Find where the given text appears and provide that cell's center as [X, Y] coordinate. 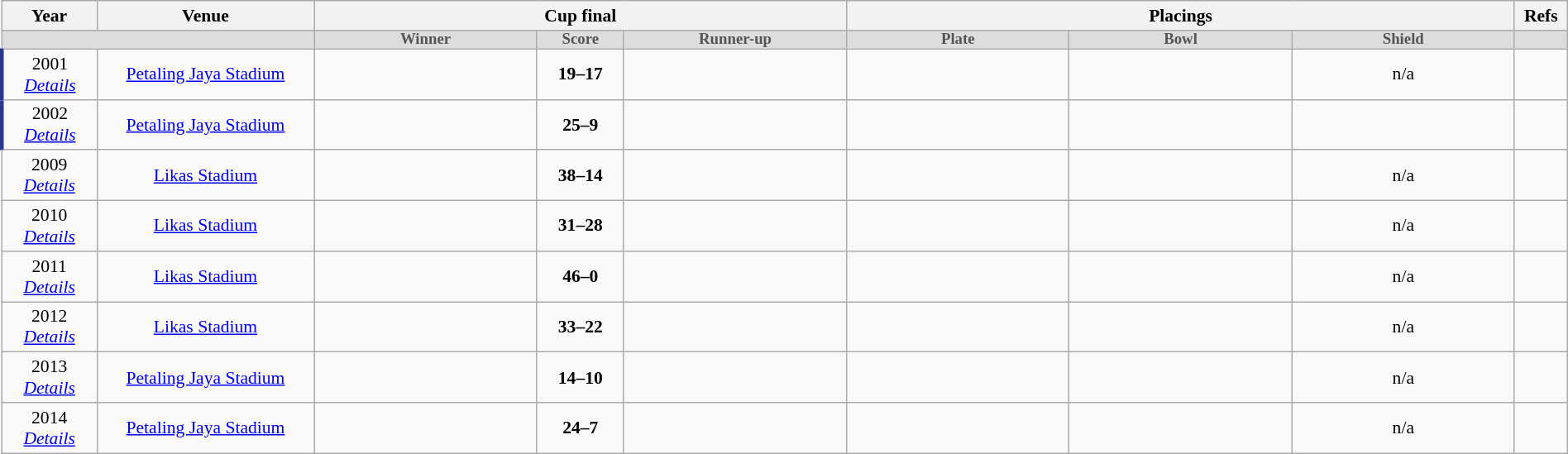
Bowl [1181, 40]
2012 Details [50, 327]
Refs [1541, 16]
2010 Details [50, 227]
Placings [1181, 16]
Winner [425, 40]
24–7 [581, 428]
2002 Details [50, 124]
2014 Details [50, 428]
33–22 [581, 327]
Runner-up [734, 40]
Shield [1403, 40]
46–0 [581, 276]
Plate [958, 40]
Venue [205, 16]
31–28 [581, 227]
2009 Details [50, 175]
14–10 [581, 377]
38–14 [581, 175]
Score [581, 40]
2013 Details [50, 377]
19–17 [581, 74]
2011 Details [50, 276]
Year [50, 16]
25–9 [581, 124]
2001 Details [50, 74]
Cup final [581, 16]
